For the text-containing cell, return its midpoint in [X, Y] coordinate format. 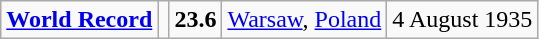
4 August 1935 [462, 20]
World Record [80, 20]
23.6 [196, 20]
Warsaw, Poland [304, 20]
